Return the [X, Y] coordinate for the center point of the cell that contains the specified text.  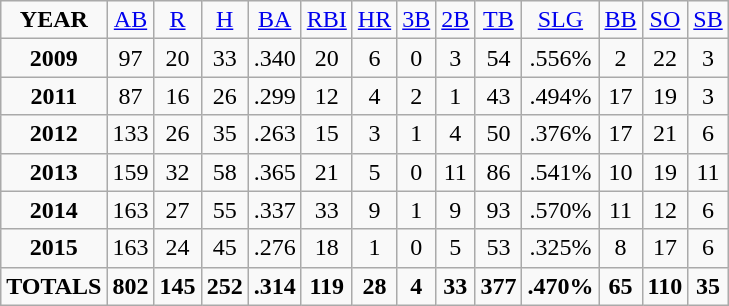
H [224, 20]
8 [620, 248]
.470% [560, 286]
.570% [560, 210]
YEAR [54, 20]
.337 [274, 210]
.340 [274, 58]
2015 [54, 248]
.314 [274, 286]
27 [178, 210]
28 [374, 286]
16 [178, 96]
50 [498, 134]
2012 [54, 134]
BB [620, 20]
43 [498, 96]
.556% [560, 58]
HR [374, 20]
SO [665, 20]
R [178, 20]
.325% [560, 248]
10 [620, 172]
3B [416, 20]
145 [178, 286]
TB [498, 20]
15 [326, 134]
.494% [560, 96]
32 [178, 172]
.276 [274, 248]
2011 [54, 96]
.299 [274, 96]
377 [498, 286]
2013 [54, 172]
SLG [560, 20]
133 [130, 134]
RBI [326, 20]
SB [708, 20]
119 [326, 286]
18 [326, 248]
24 [178, 248]
802 [130, 286]
65 [620, 286]
.263 [274, 134]
55 [224, 210]
53 [498, 248]
22 [665, 58]
TOTALS [54, 286]
110 [665, 286]
.376% [560, 134]
2009 [54, 58]
54 [498, 58]
252 [224, 286]
86 [498, 172]
BA [274, 20]
AB [130, 20]
159 [130, 172]
93 [498, 210]
58 [224, 172]
97 [130, 58]
2014 [54, 210]
87 [130, 96]
45 [224, 248]
.541% [560, 172]
2B [456, 20]
.365 [274, 172]
